Scan for the cell matching the given text and deliver its (x, y) coordinate at center. 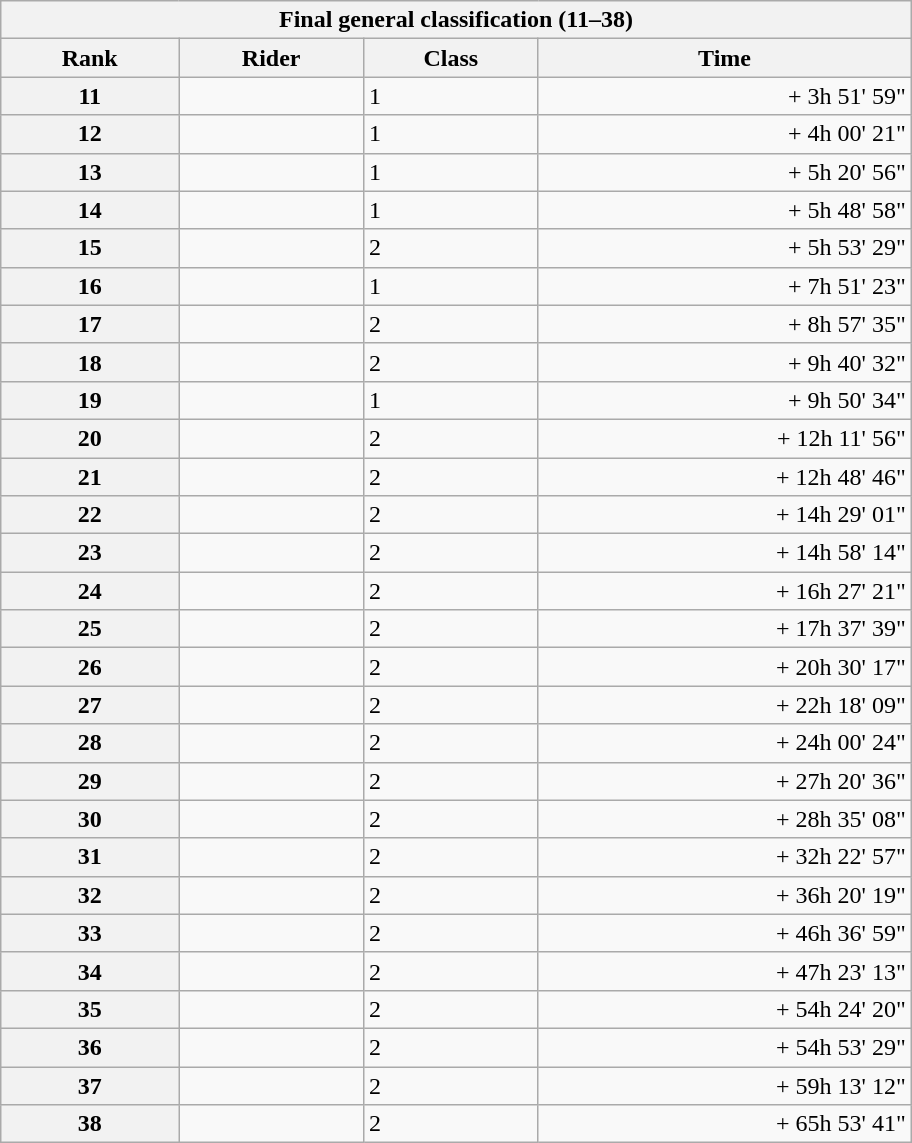
+ 36h 20' 19" (724, 895)
Final general classification (11–38) (456, 20)
+ 20h 30' 17" (724, 667)
+ 9h 40' 32" (724, 362)
+ 5h 20' 56" (724, 172)
30 (90, 819)
35 (90, 1009)
+ 54h 24' 20" (724, 1009)
24 (90, 591)
+ 47h 23' 13" (724, 971)
+ 54h 53' 29" (724, 1047)
27 (90, 705)
38 (90, 1124)
34 (90, 971)
12 (90, 134)
14 (90, 210)
+ 7h 51' 23" (724, 286)
Rank (90, 58)
+ 65h 53' 41" (724, 1124)
+ 59h 13' 12" (724, 1085)
32 (90, 895)
+ 24h 00' 24" (724, 743)
21 (90, 477)
Class (451, 58)
+ 32h 22' 57" (724, 857)
+ 14h 29' 01" (724, 515)
16 (90, 286)
+ 8h 57' 35" (724, 324)
+ 4h 00' 21" (724, 134)
33 (90, 933)
Time (724, 58)
+ 17h 37' 39" (724, 629)
+ 12h 48' 46" (724, 477)
11 (90, 96)
31 (90, 857)
28 (90, 743)
13 (90, 172)
+ 27h 20' 36" (724, 781)
29 (90, 781)
+ 12h 11' 56" (724, 438)
+ 28h 35' 08" (724, 819)
17 (90, 324)
+ 5h 48' 58" (724, 210)
22 (90, 515)
36 (90, 1047)
15 (90, 248)
+ 16h 27' 21" (724, 591)
19 (90, 400)
37 (90, 1085)
+ 22h 18' 09" (724, 705)
+ 9h 50' 34" (724, 400)
+ 14h 58' 14" (724, 553)
+ 5h 53' 29" (724, 248)
20 (90, 438)
+ 46h 36' 59" (724, 933)
23 (90, 553)
26 (90, 667)
+ 3h 51' 59" (724, 96)
18 (90, 362)
Rider (272, 58)
25 (90, 629)
